Return [x, y] of the center of cell containing provided text 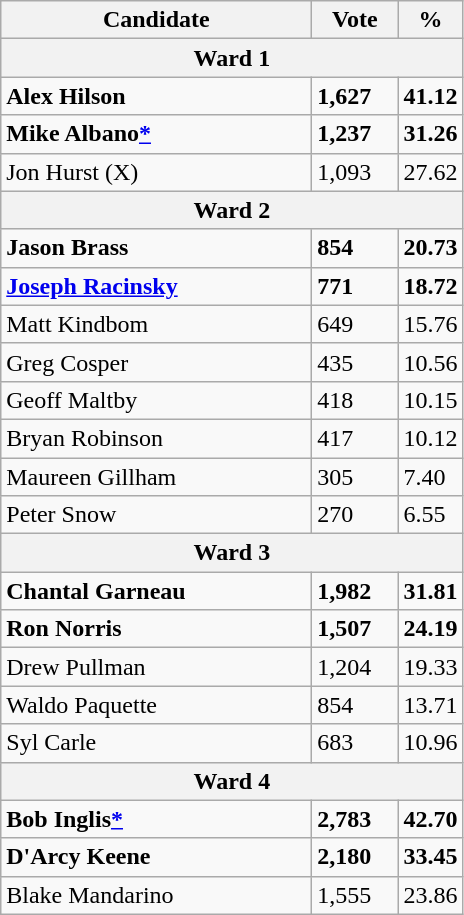
10.15 [430, 400]
1,204 [355, 667]
18.72 [430, 286]
418 [355, 400]
683 [355, 743]
2,783 [355, 819]
Alex Hilson [156, 96]
305 [355, 477]
10.56 [430, 362]
7.40 [430, 477]
Ward 3 [232, 553]
Ward 2 [232, 210]
Ron Norris [156, 629]
27.62 [430, 172]
Matt Kindbom [156, 324]
31.81 [430, 591]
Bob Inglis* [156, 819]
Waldo Paquette [156, 705]
1,982 [355, 591]
6.55 [430, 515]
Joseph Racinsky [156, 286]
% [430, 20]
649 [355, 324]
Bryan Robinson [156, 438]
2,180 [355, 857]
Drew Pullman [156, 667]
Geoff Maltby [156, 400]
Syl Carle [156, 743]
13.71 [430, 705]
270 [355, 515]
41.12 [430, 96]
1,093 [355, 172]
31.26 [430, 134]
1,237 [355, 134]
33.45 [430, 857]
417 [355, 438]
Chantal Garneau [156, 591]
771 [355, 286]
435 [355, 362]
19.33 [430, 667]
Jon Hurst (X) [156, 172]
10.12 [430, 438]
23.86 [430, 895]
Ward 1 [232, 58]
Greg Cosper [156, 362]
Ward 4 [232, 781]
Peter Snow [156, 515]
1,555 [355, 895]
Maureen Gillham [156, 477]
1,627 [355, 96]
Mike Albano* [156, 134]
Vote [355, 20]
Jason Brass [156, 248]
15.76 [430, 324]
10.96 [430, 743]
Candidate [156, 20]
24.19 [430, 629]
42.70 [430, 819]
D'Arcy Keene [156, 857]
20.73 [430, 248]
1,507 [355, 629]
Blake Mandarino [156, 895]
